Find where the given text appears and provide that cell's center as [x, y] coordinate. 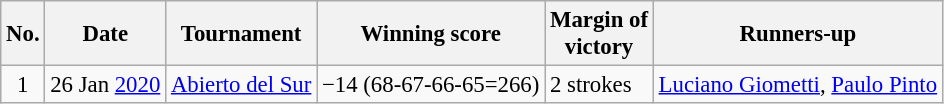
Luciano Giometti, Paulo Pinto [798, 85]
Abierto del Sur [242, 85]
Runners-up [798, 34]
No. [23, 34]
Winning score [431, 34]
1 [23, 85]
−14 (68-67-66-65=266) [431, 85]
2 strokes [600, 85]
Date [106, 34]
26 Jan 2020 [106, 85]
Margin ofvictory [600, 34]
Tournament [242, 34]
